Return the (x, y) coordinate for the center point of the cell that contains the specified text.  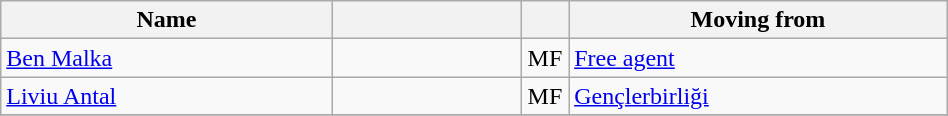
Free agent (758, 58)
Name (166, 20)
Ben Malka (166, 58)
Gençlerbirliği (758, 96)
Moving from (758, 20)
Liviu Antal (166, 96)
